Find where the given text appears and provide that cell's center as [X, Y] coordinate. 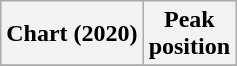
Peakposition [189, 34]
Chart (2020) [72, 34]
